Determine the [X, Y] coordinate at the center of the cell enclosing the given text.  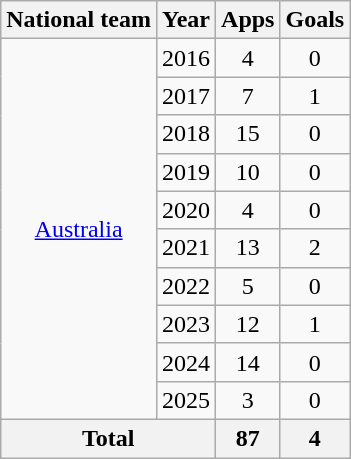
13 [248, 248]
National team [79, 20]
2023 [186, 324]
Year [186, 20]
2016 [186, 58]
87 [248, 438]
5 [248, 286]
3 [248, 400]
2022 [186, 286]
14 [248, 362]
2019 [186, 172]
2021 [186, 248]
Total [108, 438]
2018 [186, 134]
Australia [79, 230]
2024 [186, 362]
Apps [248, 20]
2 [315, 248]
2017 [186, 96]
12 [248, 324]
2020 [186, 210]
Goals [315, 20]
2025 [186, 400]
7 [248, 96]
10 [248, 172]
15 [248, 134]
